Scan for the cell matching the given text and deliver its [x, y] coordinate at center. 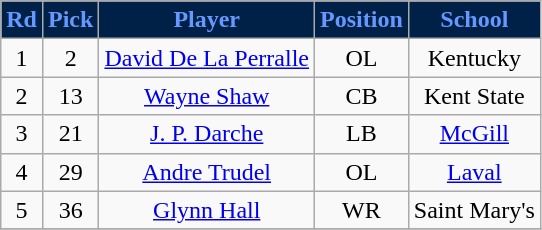
Glynn Hall [207, 210]
1 [22, 58]
Kent State [474, 96]
LB [362, 134]
29 [70, 172]
21 [70, 134]
13 [70, 96]
Wayne Shaw [207, 96]
David De La Perralle [207, 58]
3 [22, 134]
Kentucky [474, 58]
Player [207, 20]
5 [22, 210]
Pick [70, 20]
CB [362, 96]
Andre Trudel [207, 172]
McGill [474, 134]
Saint Mary's [474, 210]
WR [362, 210]
Laval [474, 172]
Position [362, 20]
4 [22, 172]
School [474, 20]
36 [70, 210]
J. P. Darche [207, 134]
Rd [22, 20]
